Provide the (X, Y) coordinate of the cell's center where the given text is located.  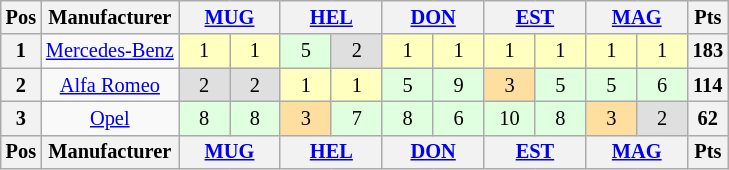
Mercedes-Benz (110, 51)
9 (458, 85)
183 (708, 51)
10 (510, 118)
7 (356, 118)
114 (708, 85)
62 (708, 118)
Opel (110, 118)
Alfa Romeo (110, 85)
